Provide the [X, Y] coordinate of the cell's center where the given text is located.  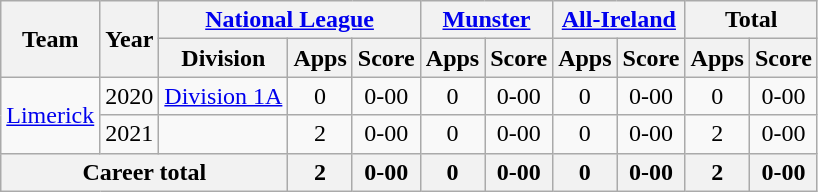
Career total [144, 172]
Limerick [50, 115]
National League [290, 20]
Year [130, 39]
Division [224, 58]
Munster [486, 20]
Team [50, 39]
All-Ireland [619, 20]
2020 [130, 96]
Total [751, 20]
Division 1A [224, 96]
2021 [130, 134]
